For the text-containing cell, return its midpoint in (X, Y) coordinate format. 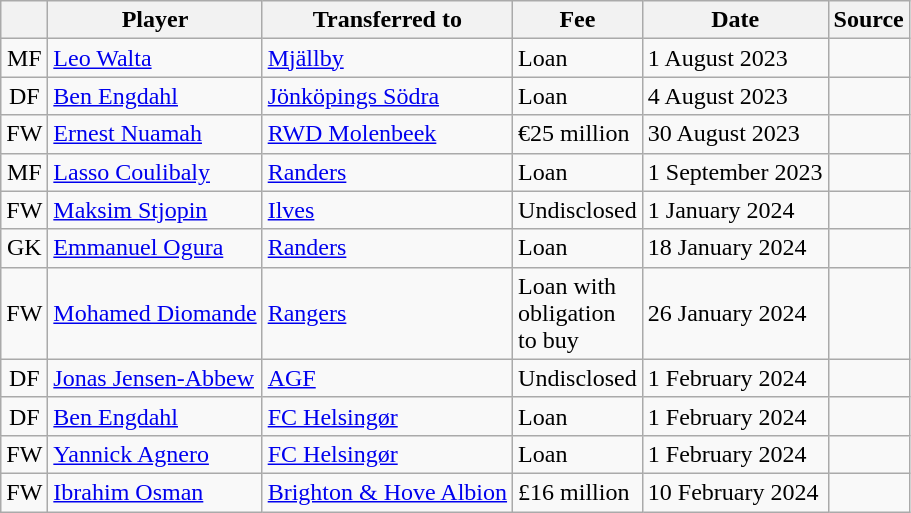
4 August 2023 (735, 96)
1 January 2024 (735, 210)
Fee (578, 20)
Date (735, 20)
30 August 2023 (735, 134)
Jönköpings Södra (387, 96)
RWD Molenbeek (387, 134)
26 January 2024 (735, 313)
1 August 2023 (735, 58)
£16 million (578, 492)
10 February 2024 (735, 492)
Ernest Nuamah (155, 134)
Ilves (387, 210)
€25 million (578, 134)
Player (155, 20)
GK (24, 248)
Transferred to (387, 20)
18 January 2024 (735, 248)
Yannick Agnero (155, 454)
Loan with obligation to buy (578, 313)
Brighton & Hove Albion (387, 492)
Lasso Coulibaly (155, 172)
Jonas Jensen-Abbew (155, 378)
Leo Walta (155, 58)
Ibrahim Osman (155, 492)
Rangers (387, 313)
AGF (387, 378)
Mjällby (387, 58)
Mohamed Diomande (155, 313)
Source (868, 20)
Maksim Stjopin (155, 210)
Emmanuel Ogura (155, 248)
1 September 2023 (735, 172)
